Extract the (x, y) coordinate from the center of the cell holding the provided text.  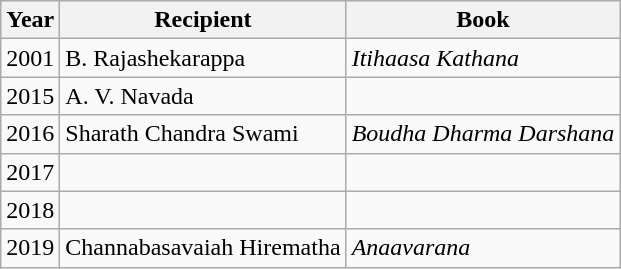
2016 (30, 134)
2018 (30, 210)
B. Rajashekarappa (203, 58)
2015 (30, 96)
Sharath Chandra Swami (203, 134)
Recipient (203, 20)
2017 (30, 172)
A. V. Navada (203, 96)
2001 (30, 58)
Book (483, 20)
Boudha Dharma Darshana (483, 134)
2019 (30, 248)
Itihaasa Kathana (483, 58)
Year (30, 20)
Channabasavaiah Hirematha (203, 248)
Anaavarana (483, 248)
